For the text-containing cell, return its midpoint in (X, Y) coordinate format. 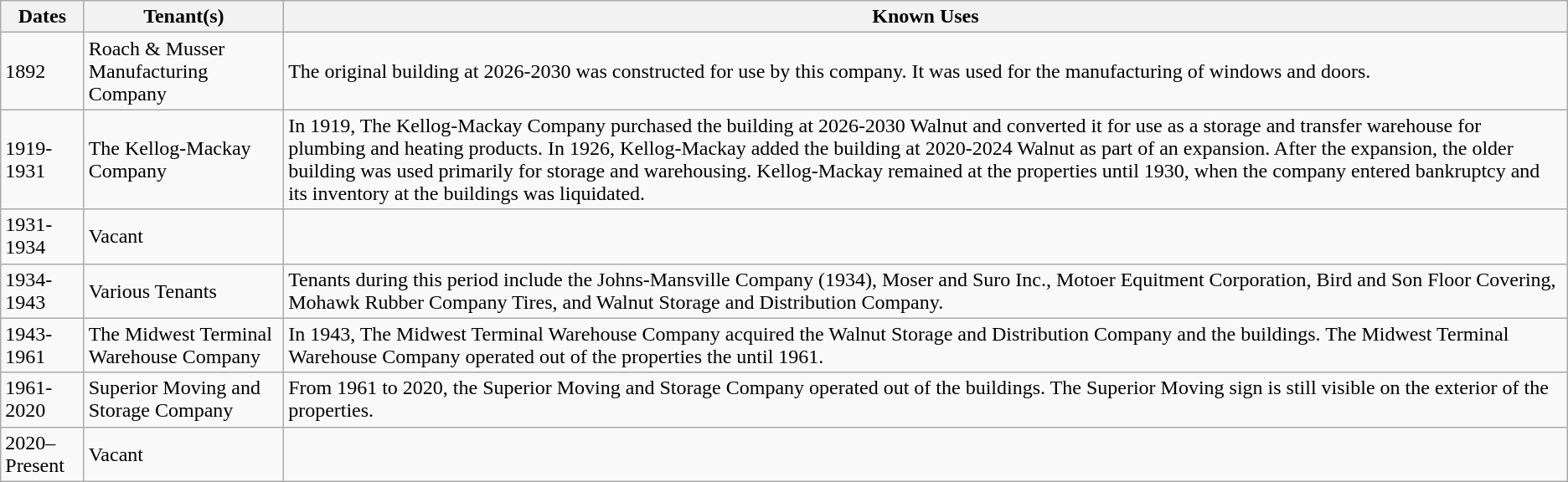
Tenant(s) (183, 17)
Superior Moving and Storage Company (183, 400)
1961-2020 (42, 400)
1892 (42, 71)
2020–Present (42, 454)
The Kellog-Mackay Company (183, 159)
Known Uses (926, 17)
Various Tenants (183, 291)
1934-1943 (42, 291)
1931-1934 (42, 236)
1943-1961 (42, 345)
The Midwest Terminal Warehouse Company (183, 345)
1919-1931 (42, 159)
Roach & Musser Manufacturing Company (183, 71)
Dates (42, 17)
The original building at 2026-2030 was constructed for use by this company. It was used for the manufacturing of windows and doors. (926, 71)
